Detect which cell encompasses the target text, then output its [X, Y] center coordinate. 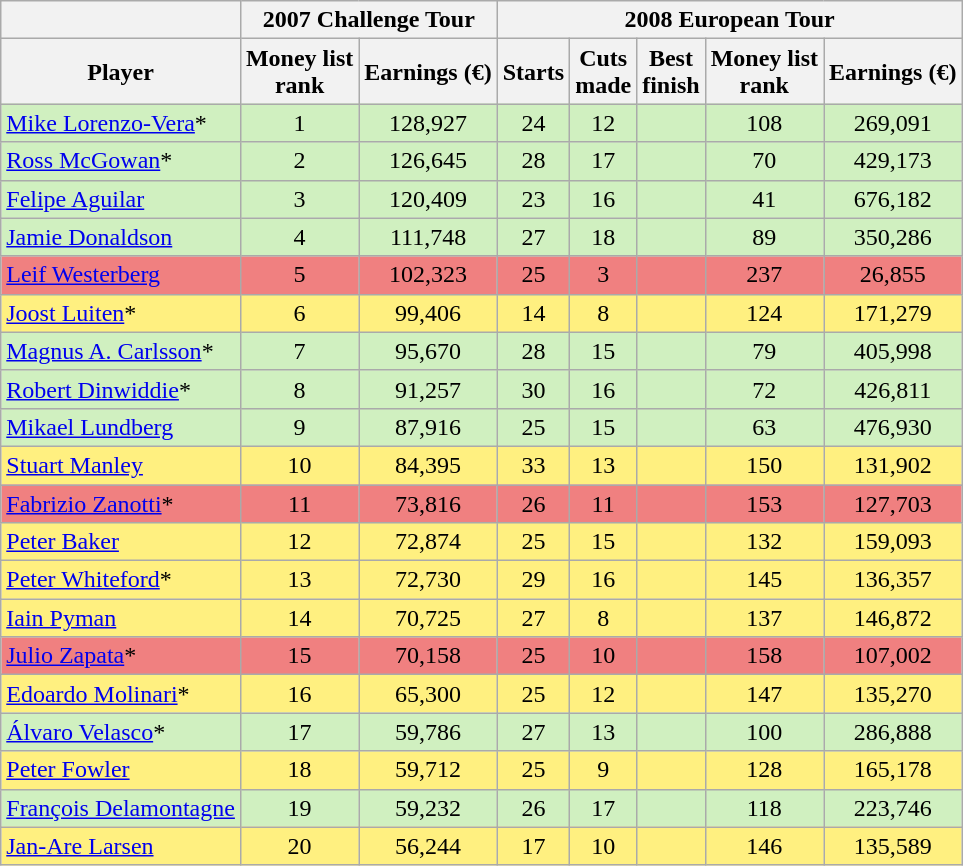
59,232 [428, 808]
19 [299, 808]
118 [764, 808]
26,855 [893, 275]
159,093 [893, 542]
2007 Challenge Tour [368, 20]
59,712 [428, 770]
72,730 [428, 580]
128,927 [428, 123]
405,998 [893, 351]
111,748 [428, 237]
23 [533, 199]
146 [764, 846]
72 [764, 389]
426,811 [893, 389]
Jamie Donaldson [121, 237]
Iain Pyman [121, 618]
Peter Fowler [121, 770]
Jan-Are Larsen [121, 846]
158 [764, 656]
89 [764, 237]
102,323 [428, 275]
108 [764, 123]
Magnus A. Carlsson* [121, 351]
33 [533, 465]
41 [764, 199]
269,091 [893, 123]
429,173 [893, 161]
126,645 [428, 161]
223,746 [893, 808]
2 [299, 161]
Starts [533, 72]
1 [299, 123]
124 [764, 313]
131,902 [893, 465]
128 [764, 770]
145 [764, 580]
François Delamontagne [121, 808]
4 [299, 237]
Edoardo Molinari* [121, 694]
73,816 [428, 503]
95,670 [428, 351]
70 [764, 161]
Leif Westerberg [121, 275]
350,286 [893, 237]
153 [764, 503]
30 [533, 389]
150 [764, 465]
63 [764, 427]
171,279 [893, 313]
Fabrizio Zanotti* [121, 503]
120,409 [428, 199]
146,872 [893, 618]
7 [299, 351]
70,725 [428, 618]
59,786 [428, 732]
72,874 [428, 542]
127,703 [893, 503]
Robert Dinwiddie* [121, 389]
56,244 [428, 846]
Joost Luiten* [121, 313]
Cutsmade [604, 72]
84,395 [428, 465]
Peter Whiteford* [121, 580]
147 [764, 694]
99,406 [428, 313]
136,357 [893, 580]
87,916 [428, 427]
65,300 [428, 694]
Player [121, 72]
476,930 [893, 427]
137 [764, 618]
79 [764, 351]
2008 European Tour [730, 20]
20 [299, 846]
165,178 [893, 770]
24 [533, 123]
107,002 [893, 656]
Mike Lorenzo-Vera* [121, 123]
Julio Zapata* [121, 656]
135,589 [893, 846]
Álvaro Velasco* [121, 732]
676,182 [893, 199]
286,888 [893, 732]
Mikael Lundberg [121, 427]
100 [764, 732]
70,158 [428, 656]
91,257 [428, 389]
132 [764, 542]
Peter Baker [121, 542]
237 [764, 275]
Stuart Manley [121, 465]
135,270 [893, 694]
Ross McGowan* [121, 161]
29 [533, 580]
6 [299, 313]
Felipe Aguilar [121, 199]
5 [299, 275]
Bestfinish [671, 72]
